Search for the cell housing the specified text and yield its [x, y] center coordinate. 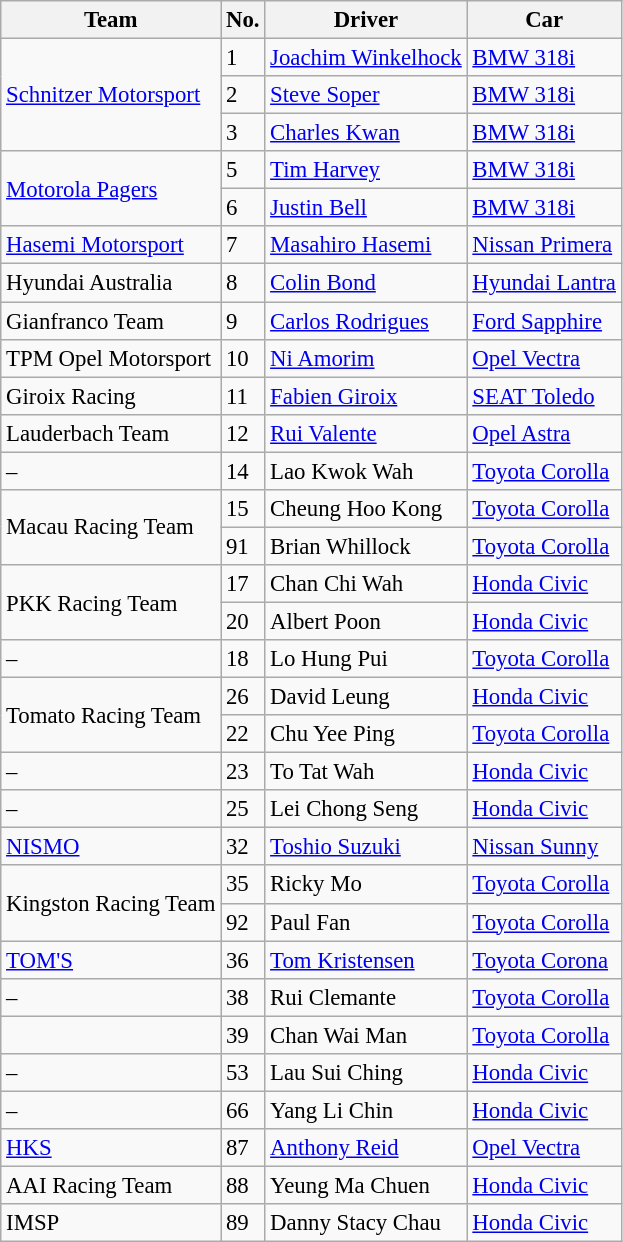
Ni Amorim [366, 358]
TPM Opel Motorsport [111, 358]
Yeung Ma Chuen [366, 1185]
To Tat Wah [366, 772]
6 [243, 208]
Chu Yee Ping [366, 734]
Tom Kristensen [366, 960]
88 [243, 1185]
25 [243, 809]
18 [243, 659]
36 [243, 960]
Motorola Pagers [111, 188]
Brian Whillock [366, 546]
17 [243, 584]
Danny Stacy Chau [366, 1223]
Lo Hung Pui [366, 659]
7 [243, 245]
Chan Wai Man [366, 1035]
23 [243, 772]
No. [243, 20]
Rui Clemante [366, 997]
Lau Sui Ching [366, 1073]
IMSP [111, 1223]
12 [243, 433]
5 [243, 170]
53 [243, 1073]
Cheung Hoo Kong [366, 509]
Toshio Suzuki [366, 847]
91 [243, 546]
Nissan Primera [544, 245]
Chan Chi Wah [366, 584]
Ricky Mo [366, 885]
26 [243, 697]
15 [243, 509]
Steve Soper [366, 95]
Paul Fan [366, 922]
3 [243, 133]
Toyota Corona [544, 960]
Fabien Giroix [366, 396]
SEAT Toledo [544, 396]
Hyundai Lantra [544, 283]
20 [243, 621]
Lao Kwok Wah [366, 471]
Opel Astra [544, 433]
Joachim Winkelhock [366, 58]
Carlos Rodrigues [366, 321]
Team [111, 20]
Hasemi Motorsport [111, 245]
Justin Bell [366, 208]
Lauderbach Team [111, 433]
39 [243, 1035]
10 [243, 358]
AAI Racing Team [111, 1185]
Colin Bond [366, 283]
David Leung [366, 697]
35 [243, 885]
1 [243, 58]
Nissan Sunny [544, 847]
Giroix Racing [111, 396]
TOM'S [111, 960]
Macau Racing Team [111, 528]
Tomato Racing Team [111, 716]
Yang Li Chin [366, 1110]
PKK Racing Team [111, 602]
22 [243, 734]
Ford Sapphire [544, 321]
32 [243, 847]
9 [243, 321]
11 [243, 396]
Driver [366, 20]
38 [243, 997]
NISMO [111, 847]
HKS [111, 1148]
Car [544, 20]
87 [243, 1148]
66 [243, 1110]
Tim Harvey [366, 170]
89 [243, 1223]
Kingston Racing Team [111, 904]
2 [243, 95]
8 [243, 283]
92 [243, 922]
14 [243, 471]
Rui Valente [366, 433]
Albert Poon [366, 621]
Hyundai Australia [111, 283]
Schnitzer Motorsport [111, 96]
Charles Kwan [366, 133]
Gianfranco Team [111, 321]
Masahiro Hasemi [366, 245]
Anthony Reid [366, 1148]
Lei Chong Seng [366, 809]
